Scan for the cell matching the given text and deliver its (x, y) coordinate at center. 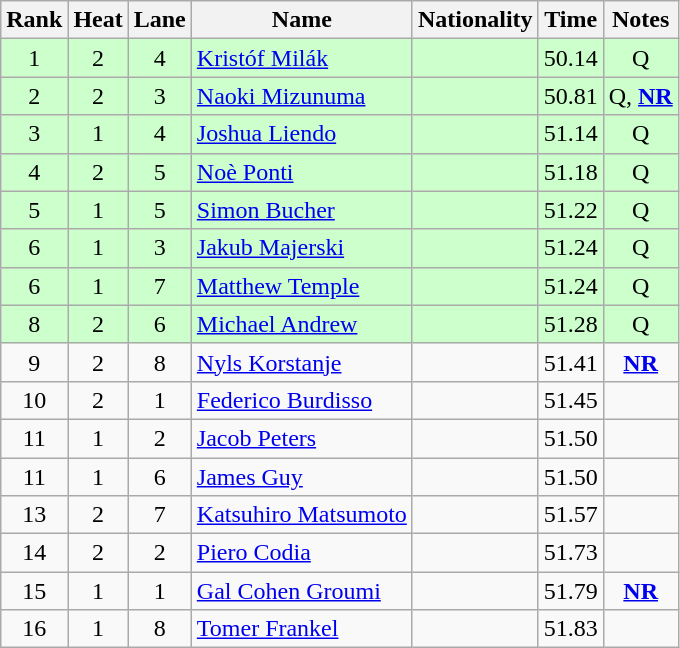
16 (34, 629)
Michael Andrew (302, 324)
Jakub Majerski (302, 248)
Nyls Korstanje (302, 362)
Kristóf Milák (302, 58)
Heat (98, 20)
Federico Burdisso (302, 400)
Q, NR (640, 96)
15 (34, 591)
51.73 (570, 553)
Matthew Temple (302, 286)
14 (34, 553)
Jacob Peters (302, 438)
51.28 (570, 324)
Noè Ponti (302, 172)
Piero Codia (302, 553)
50.14 (570, 58)
Nationality (475, 20)
51.79 (570, 591)
51.22 (570, 210)
Rank (34, 20)
50.81 (570, 96)
51.45 (570, 400)
Simon Bucher (302, 210)
51.18 (570, 172)
Katsuhiro Matsumoto (302, 515)
9 (34, 362)
Gal Cohen Groumi (302, 591)
Lane (160, 20)
Naoki Mizunuma (302, 96)
51.83 (570, 629)
51.57 (570, 515)
13 (34, 515)
10 (34, 400)
Notes (640, 20)
51.14 (570, 134)
Name (302, 20)
Tomer Frankel (302, 629)
James Guy (302, 477)
Time (570, 20)
51.41 (570, 362)
Joshua Liendo (302, 134)
